Identify which cell holds the provided text, then report its [X, Y] central coordinate. 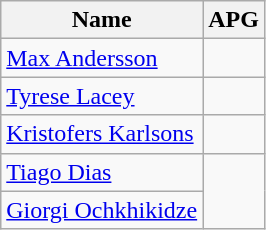
Giorgi Ochkhikidze [102, 210]
APG [234, 20]
Name [102, 20]
Tyrese Lacey [102, 96]
Max Andersson [102, 58]
Tiago Dias [102, 172]
Kristofers Karlsons [102, 134]
